Capture the cell that displays the provided text and extract its [X, Y] central coordinate. 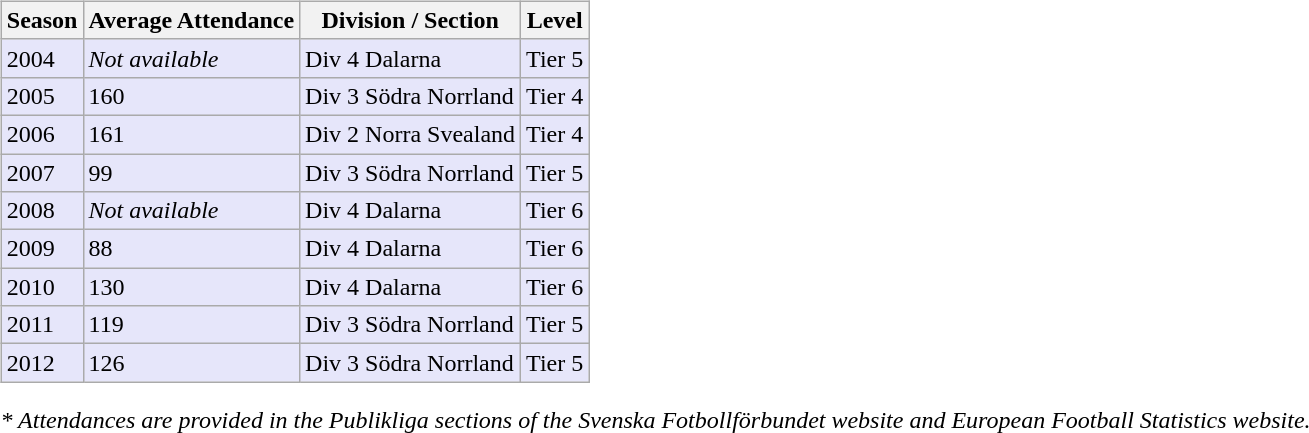
119 [192, 325]
2005 [42, 96]
160 [192, 96]
2010 [42, 287]
2007 [42, 173]
Div 2 Norra Svealand [410, 134]
Division / Section [410, 20]
88 [192, 249]
99 [192, 173]
2012 [42, 363]
130 [192, 287]
2009 [42, 249]
126 [192, 363]
2008 [42, 211]
Level [555, 20]
Average Attendance [192, 20]
2004 [42, 58]
Season [42, 20]
2011 [42, 325]
161 [192, 134]
2006 [42, 134]
